Search for the cell housing the specified text and yield its (X, Y) center coordinate. 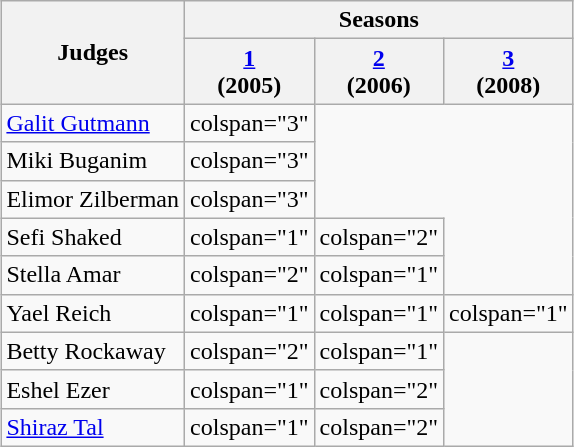
Judges (93, 52)
Eshel Ezer (93, 389)
Yael Reich (93, 313)
Sefi Shaked (93, 237)
Shiraz Tal (93, 427)
1 (2005) (250, 72)
Stella Amar (93, 275)
Galit Gutmann (93, 123)
Seasons (380, 20)
Miki Buganim (93, 161)
Betty Rockaway (93, 351)
3 (2008) (509, 72)
2 (2006) (379, 72)
Elimor Zilberman (93, 199)
